Scan for the cell matching the given text and deliver its [X, Y] coordinate at center. 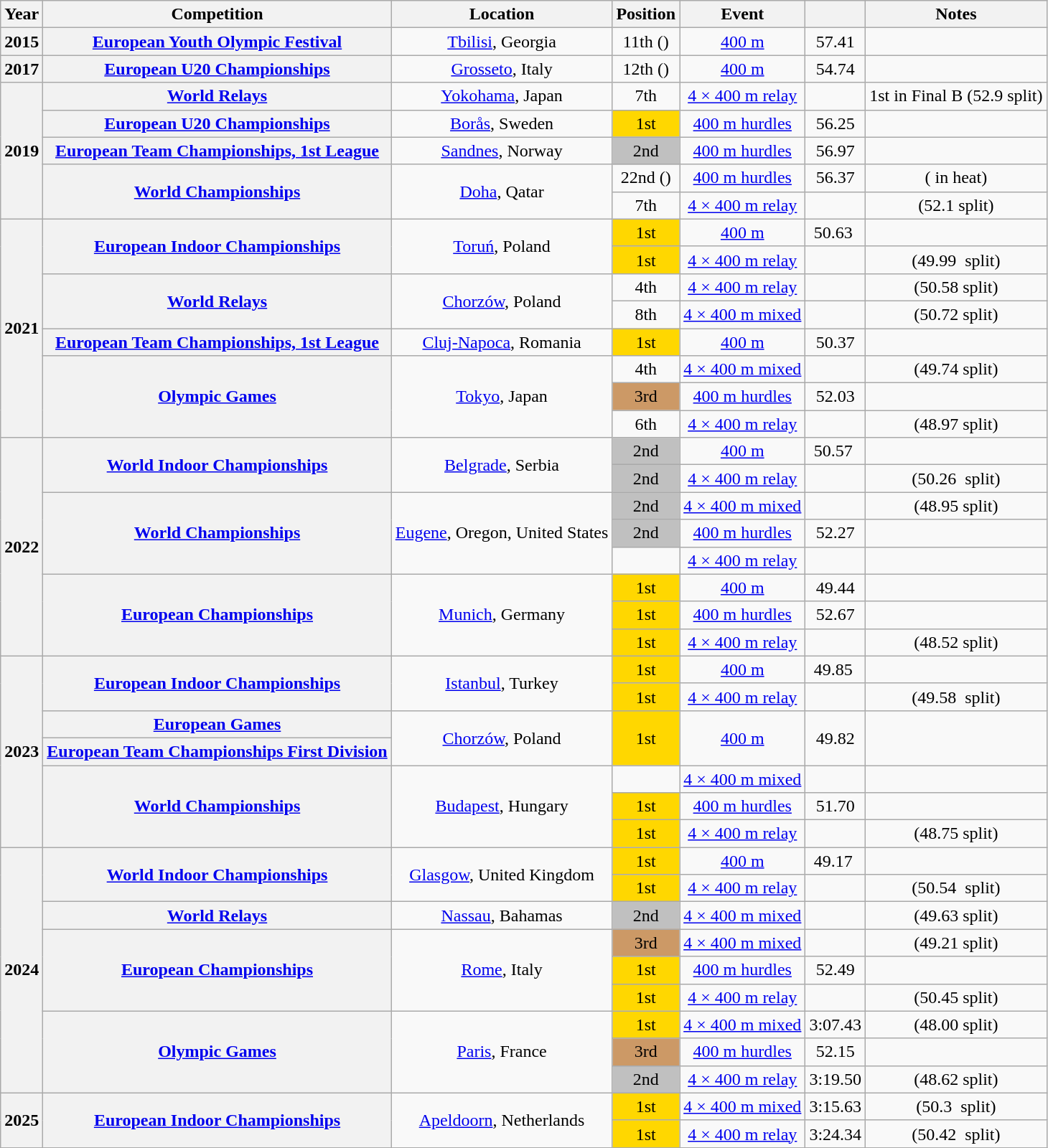
54.74 [836, 69]
49.44 [836, 588]
(48.97 split) [956, 424]
Tbilisi, Georgia [502, 42]
52.67 [836, 615]
European Team Championships First Division [217, 751]
Tokyo, Japan [502, 397]
52.03 [836, 397]
52.49 [836, 970]
50.63 [836, 232]
56.37 [836, 178]
(48.52 split) [956, 642]
( in heat) [956, 178]
Nassau, Bahamas [502, 916]
52.27 [836, 533]
Borås, Sweden [502, 123]
Notes [956, 14]
Competition [217, 14]
(48.95 split) [956, 506]
12th () [646, 69]
Toruń, Poland [502, 246]
Location [502, 14]
Rome, Italy [502, 970]
50.57 [836, 451]
6th [646, 424]
(49.99 split) [956, 260]
49.85 [836, 669]
52.15 [836, 1052]
Cluj-Napoca, Romania [502, 342]
Belgrade, Serbia [502, 465]
Glasgow, United Kingdom [502, 875]
11th () [646, 42]
3:07.43 [836, 1025]
(49.74 split) [956, 370]
51.70 [836, 806]
3:15.63 [836, 1106]
(50.72 split) [956, 314]
22nd () [646, 178]
(48.75 split) [956, 834]
Apeldoorn, Netherlands [502, 1120]
(50.58 split) [956, 287]
Grosseto, Italy [502, 69]
1st in Final B (52.9 split) [956, 96]
(50.54 split) [956, 888]
Paris, France [502, 1052]
(49.58 split) [956, 697]
2019 [22, 151]
2023 [22, 751]
2024 [22, 970]
Budapest, Hungary [502, 806]
Position [646, 14]
56.97 [836, 151]
8th [646, 314]
3:24.34 [836, 1134]
Year [22, 14]
European Youth Olympic Festival [217, 42]
2021 [22, 328]
2017 [22, 69]
Doha, Qatar [502, 192]
(50.3 split) [956, 1106]
Eugene, Oregon, United States [502, 533]
(49.63 split) [956, 916]
57.41 [836, 42]
2022 [22, 547]
Event [742, 14]
(50.26 split) [956, 479]
(52.1 split) [956, 205]
49.17 [836, 861]
(49.21 split) [956, 943]
(50.42 split) [956, 1134]
Istanbul, Turkey [502, 683]
2025 [22, 1120]
Munich, Germany [502, 615]
Sandnes, Norway [502, 151]
European Games [217, 724]
(50.45 split) [956, 997]
3:19.50 [836, 1079]
50.37 [836, 342]
(48.00 split) [956, 1025]
49.82 [836, 738]
2015 [22, 42]
(48.62 split) [956, 1079]
56.25 [836, 123]
Yokohama, Japan [502, 96]
